Provide the [X, Y] coordinate of the cell's center where the given text is located.  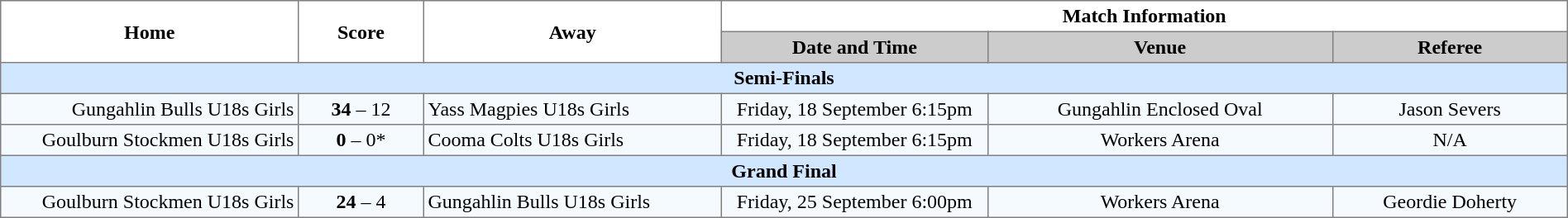
Gungahlin Enclosed Oval [1159, 109]
Geordie Doherty [1450, 202]
Yass Magpies U18s Girls [572, 109]
Jason Severs [1450, 109]
Friday, 25 September 6:00pm [854, 202]
24 – 4 [361, 202]
Referee [1450, 47]
Date and Time [854, 47]
Match Information [1145, 17]
Venue [1159, 47]
Grand Final [784, 171]
Away [572, 31]
Home [150, 31]
N/A [1450, 140]
Score [361, 31]
Cooma Colts U18s Girls [572, 140]
0 – 0* [361, 140]
Semi-Finals [784, 78]
34 – 12 [361, 109]
